Return the [X, Y] coordinate for the center point of the cell that contains the specified text.  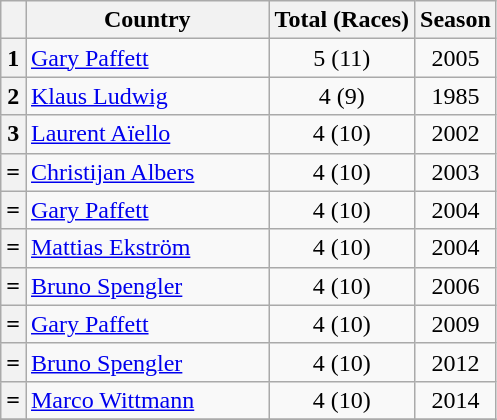
2002 [456, 134]
1985 [456, 96]
4 (9) [342, 96]
5 (11) [342, 58]
2005 [456, 58]
Country [148, 20]
Laurent Aïello [148, 134]
Total (Races) [342, 20]
Mattias Ekström [148, 248]
1 [14, 58]
2 [14, 96]
3 [14, 134]
Marco Wittmann [148, 400]
2009 [456, 324]
2012 [456, 362]
2003 [456, 172]
Season [456, 20]
2006 [456, 286]
Christijan Albers [148, 172]
2014 [456, 400]
Klaus Ludwig [148, 96]
